Capture the cell that displays the provided text and extract its (x, y) central coordinate. 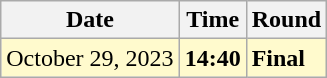
14:40 (212, 58)
Final (286, 58)
Round (286, 20)
October 29, 2023 (90, 58)
Date (90, 20)
Time (212, 20)
